Scan for the cell matching the given text and deliver its (x, y) coordinate at center. 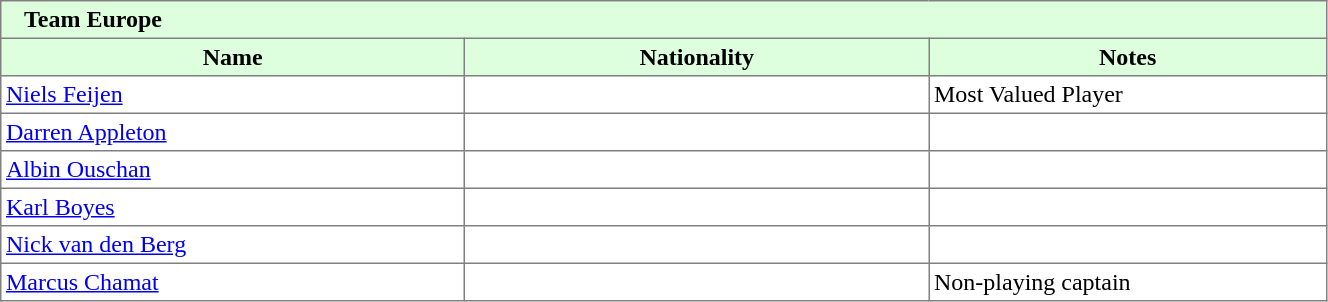
Nick van den Berg (233, 245)
Karl Boyes (233, 207)
Team Europe (664, 20)
Nationality (697, 57)
Non-playing captain (1128, 282)
Darren Appleton (233, 132)
Niels Feijen (233, 95)
Albin Ouschan (233, 170)
Name (233, 57)
Marcus Chamat (233, 282)
Notes (1128, 57)
Most Valued Player (1128, 95)
